Identify which cell holds the provided text, then report its (X, Y) central coordinate. 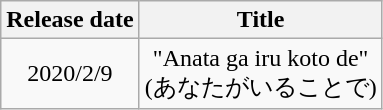
2020/2/9 (70, 74)
"Anata ga iru koto de"(あなたがいることで) (260, 74)
Release date (70, 20)
Title (260, 20)
